Determine the [X, Y] coordinate at the center of the cell enclosing the given text.  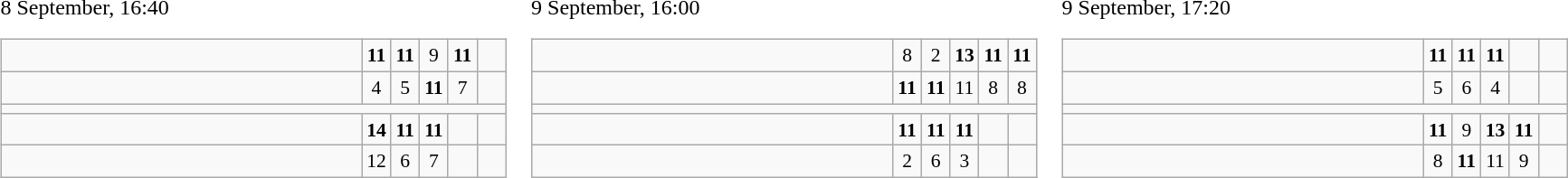
12 [376, 162]
14 [376, 129]
3 [965, 162]
